Identify which cell holds the provided text, then report its [x, y] central coordinate. 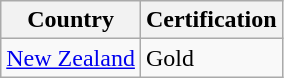
Gold [211, 58]
Certification [211, 20]
New Zealand [71, 58]
Country [71, 20]
